Identify which cell holds the provided text, then report its (x, y) central coordinate. 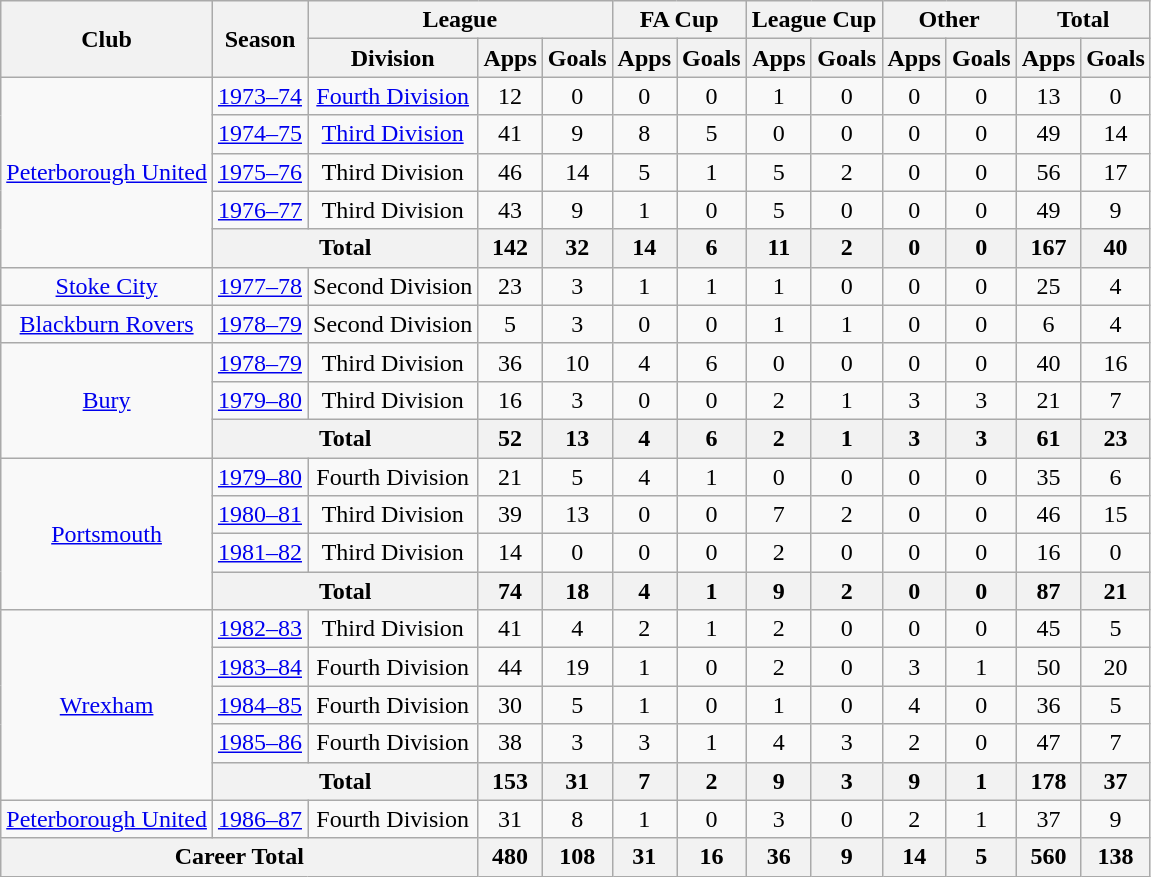
74 (510, 591)
142 (510, 248)
38 (510, 743)
52 (510, 438)
League (460, 20)
1985–86 (260, 743)
1984–85 (260, 705)
Blackburn Rovers (107, 324)
1973–74 (260, 96)
League Cup (814, 20)
20 (1116, 667)
35 (1048, 477)
Division (393, 58)
1982–83 (260, 629)
Wrexham (107, 705)
10 (577, 362)
11 (778, 248)
108 (577, 857)
1983–84 (260, 667)
87 (1048, 591)
138 (1116, 857)
153 (510, 781)
25 (1048, 286)
50 (1048, 667)
Club (107, 39)
1977–78 (260, 286)
56 (1048, 172)
12 (510, 96)
1980–81 (260, 515)
39 (510, 515)
1981–82 (260, 553)
167 (1048, 248)
Other (949, 20)
Career Total (240, 857)
FA Cup (679, 20)
45 (1048, 629)
1986–87 (260, 819)
480 (510, 857)
19 (577, 667)
1975–76 (260, 172)
30 (510, 705)
Bury (107, 400)
Portsmouth (107, 534)
Season (260, 39)
61 (1048, 438)
43 (510, 210)
15 (1116, 515)
560 (1048, 857)
Stoke City (107, 286)
178 (1048, 781)
17 (1116, 172)
1974–75 (260, 134)
47 (1048, 743)
18 (577, 591)
44 (510, 667)
32 (577, 248)
1976–77 (260, 210)
